Search for the cell housing the specified text and yield its (x, y) center coordinate. 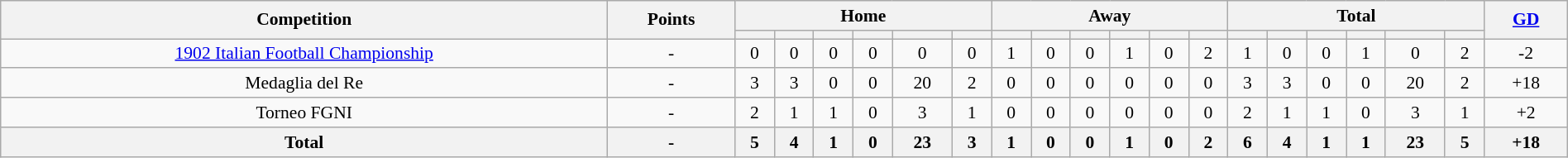
+2 (1526, 113)
Medaglia del Re (304, 83)
Points (672, 20)
Competition (304, 20)
GD (1526, 20)
-2 (1526, 53)
Home (863, 16)
Away (1110, 16)
1902 Italian Football Championship (304, 53)
Torneo FGNI (304, 113)
6 (1248, 141)
